For the text-containing cell, return its midpoint in [X, Y] coordinate format. 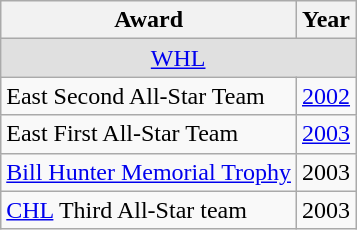
CHL Third All-Star team [149, 210]
Award [149, 20]
WHL [178, 58]
East Second All-Star Team [149, 96]
East First All-Star Team [149, 134]
2002 [326, 96]
Bill Hunter Memorial Trophy [149, 172]
Year [326, 20]
